Locate the cell with the specified text and output its (X, Y) center coordinate. 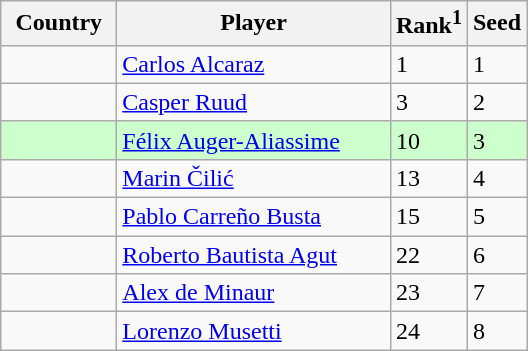
7 (496, 293)
Félix Auger-Aliassime (254, 140)
Alex de Minaur (254, 293)
8 (496, 331)
Seed (496, 24)
2 (496, 102)
24 (428, 331)
13 (428, 178)
Pablo Carreño Busta (254, 217)
15 (428, 217)
6 (496, 255)
Rank1 (428, 24)
Player (254, 24)
Carlos Alcaraz (254, 64)
Marin Čilić (254, 178)
4 (496, 178)
Casper Ruud (254, 102)
23 (428, 293)
Roberto Bautista Agut (254, 255)
Lorenzo Musetti (254, 331)
10 (428, 140)
Country (59, 24)
5 (496, 217)
22 (428, 255)
